Capture the cell that displays the provided text and extract its (x, y) central coordinate. 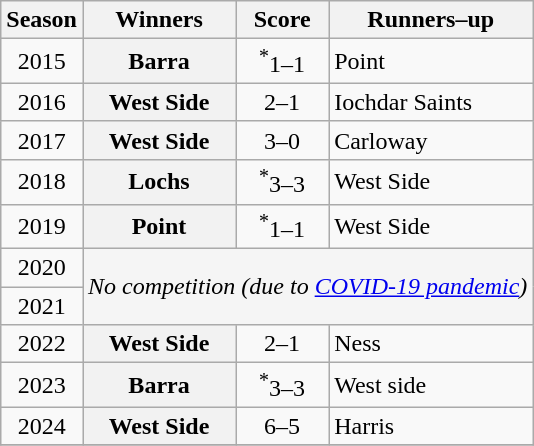
Winners (158, 20)
Lochs (158, 182)
2019 (42, 226)
West side (431, 386)
2021 (42, 306)
2018 (42, 182)
2015 (42, 62)
No competition (due to COVID-19 pandemic) (307, 287)
Runners–up (431, 20)
2020 (42, 268)
Carloway (431, 140)
2022 (42, 344)
Harris (431, 426)
6–5 (282, 426)
3–0 (282, 140)
Iochdar Saints (431, 102)
Score (282, 20)
2017 (42, 140)
Ness (431, 344)
Season (42, 20)
2023 (42, 386)
2024 (42, 426)
2016 (42, 102)
